Output the [x, y] coordinate of the center of the cell containing the given text.  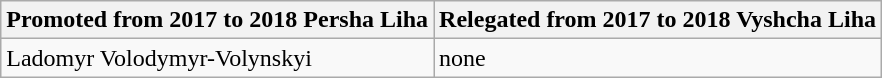
none [658, 58]
Ladomyr Volodymyr-Volynskyi [218, 58]
Promoted from 2017 to 2018 Persha Liha [218, 20]
Relegated from 2017 to 2018 Vyshcha Liha [658, 20]
